Detect which cell encompasses the target text, then output its (X, Y) center coordinate. 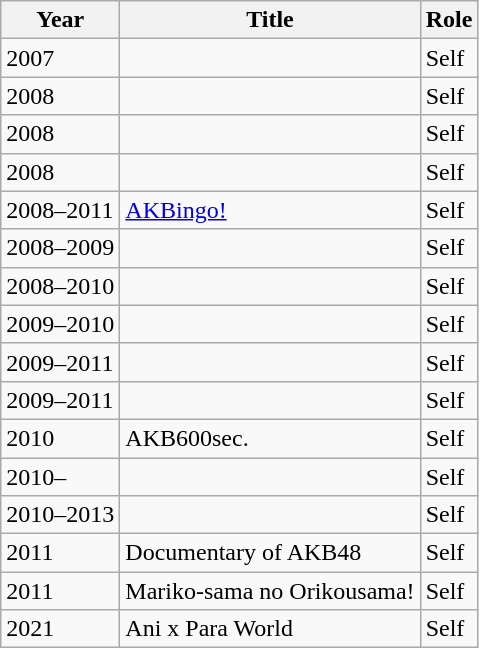
2010– (60, 477)
2008–2011 (60, 210)
2009–2010 (60, 324)
Mariko-sama no Orikousama! (270, 591)
AKB600sec. (270, 438)
2008–2009 (60, 248)
2021 (60, 629)
2007 (60, 58)
Ani x Para World (270, 629)
Documentary of AKB48 (270, 553)
Role (449, 20)
2008–2010 (60, 286)
2010–2013 (60, 515)
Year (60, 20)
AKBingo! (270, 210)
Title (270, 20)
2010 (60, 438)
